Locate the cell with the specified text and output its (X, Y) center coordinate. 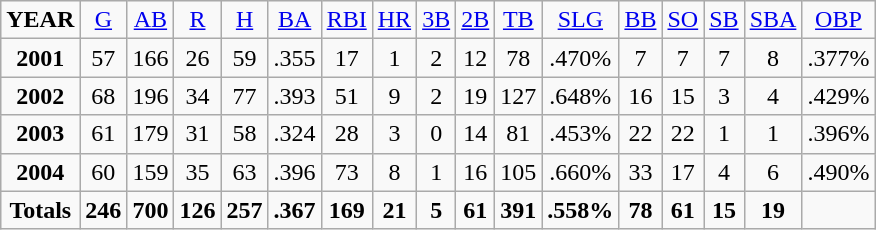
58 (244, 134)
34 (198, 96)
57 (104, 58)
63 (244, 172)
SBA (773, 20)
AB (150, 20)
28 (346, 134)
2001 (40, 58)
.355 (294, 58)
77 (244, 96)
G (104, 20)
246 (104, 210)
81 (518, 134)
.377% (838, 58)
SO (683, 20)
391 (518, 210)
.396% (838, 134)
H (244, 20)
5 (436, 210)
.558% (580, 210)
105 (518, 172)
2003 (40, 134)
73 (346, 172)
166 (150, 58)
TB (518, 20)
.648% (580, 96)
BB (640, 20)
.470% (580, 58)
26 (198, 58)
6 (773, 172)
51 (346, 96)
.393 (294, 96)
59 (244, 58)
159 (150, 172)
257 (244, 210)
.660% (580, 172)
3B (436, 20)
2B (476, 20)
35 (198, 172)
169 (346, 210)
179 (150, 134)
YEAR (40, 20)
9 (394, 96)
.367 (294, 210)
BA (294, 20)
OBP (838, 20)
.396 (294, 172)
.429% (838, 96)
2002 (40, 96)
0 (436, 134)
126 (198, 210)
.490% (838, 172)
2004 (40, 172)
Totals (40, 210)
HR (394, 20)
700 (150, 210)
.453% (580, 134)
14 (476, 134)
21 (394, 210)
SB (724, 20)
68 (104, 96)
60 (104, 172)
RBI (346, 20)
33 (640, 172)
.324 (294, 134)
R (198, 20)
196 (150, 96)
12 (476, 58)
127 (518, 96)
31 (198, 134)
SLG (580, 20)
